Identify which cell holds the provided text, then report its [x, y] central coordinate. 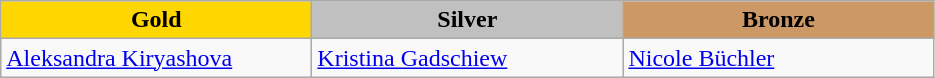
Nicole Büchler [778, 58]
Bronze [778, 20]
Silver [468, 20]
Kristina Gadschiew [468, 58]
Gold [156, 20]
Aleksandra Kiryashova [156, 58]
